For the text-containing cell, return its midpoint in (X, Y) coordinate format. 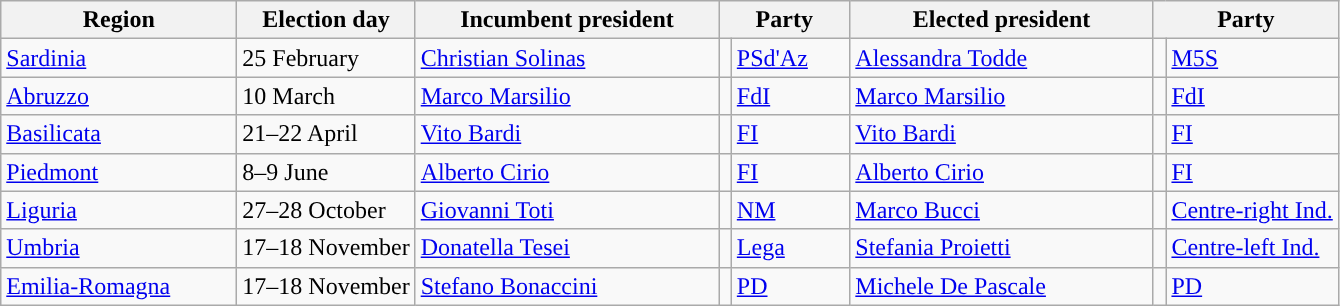
Lega (790, 248)
27–28 October (326, 210)
Christian Solinas (567, 58)
M5S (1252, 58)
Alessandra Todde (1002, 58)
NM (790, 210)
Incumbent president (567, 20)
Centre-right Ind. (1252, 210)
Election day (326, 20)
Piedmont (119, 172)
Stefano Bonaccini (567, 286)
Basilicata (119, 134)
Liguria (119, 210)
Sardinia (119, 58)
21–22 April (326, 134)
Stefania Proietti (1002, 248)
25 February (326, 58)
Emilia-Romagna (119, 286)
Marco Bucci (1002, 210)
PSd'Az (790, 58)
Umbria (119, 248)
Donatella Tesei (567, 248)
8–9 June (326, 172)
Region (119, 20)
Elected president (1002, 20)
Giovanni Toti (567, 210)
Michele De Pascale (1002, 286)
Centre-left Ind. (1252, 248)
10 March (326, 96)
Abruzzo (119, 96)
